For the text-containing cell, return its midpoint in [X, Y] coordinate format. 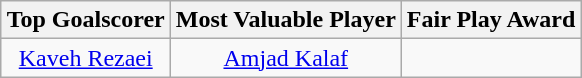
Amjad Kalaf [286, 58]
Fair Play Award [491, 20]
Kaveh Rezaei [86, 58]
Most Valuable Player [286, 20]
Top Goalscorer [86, 20]
